Capture the cell that displays the provided text and extract its [x, y] central coordinate. 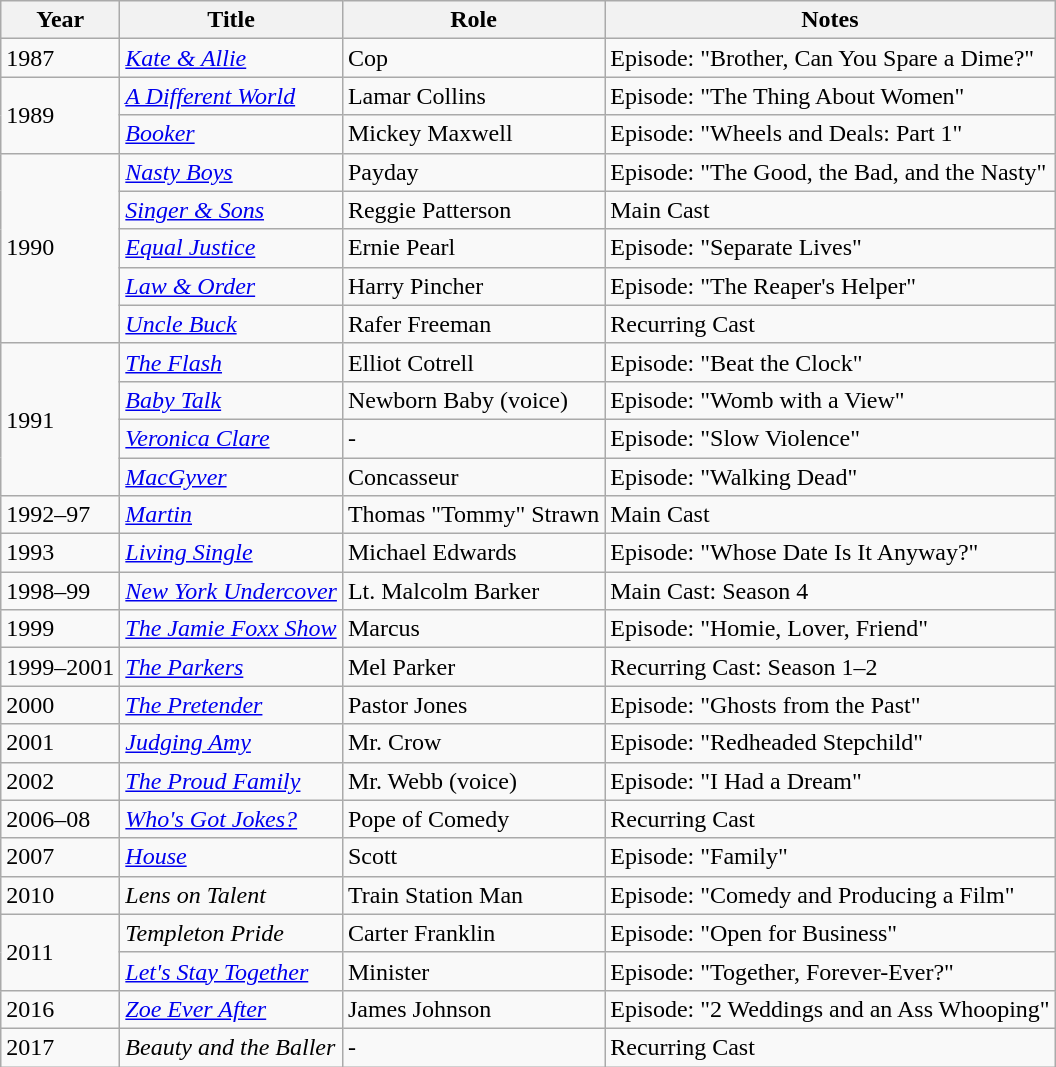
Episode: "Slow Violence" [830, 438]
Rafer Freeman [473, 324]
MacGyver [232, 477]
Lens on Talent [232, 895]
Michael Edwards [473, 553]
A Different World [232, 96]
Episode: "The Reaper's Helper" [830, 286]
Newborn Baby (voice) [473, 400]
Episode: "2 Weddings and an Ass Whooping" [830, 1009]
Law & Order [232, 286]
Mickey Maxwell [473, 134]
Mr. Crow [473, 743]
2017 [60, 1047]
1990 [60, 248]
Role [473, 20]
Episode: "I Had a Dream" [830, 781]
Title [232, 20]
Kate & Allie [232, 58]
Episode: "The Thing About Women" [830, 96]
Episode: "Walking Dead" [830, 477]
Episode: "Wheels and Deals: Part 1" [830, 134]
Episode: "Open for Business" [830, 933]
Concasseur [473, 477]
Episode: "The Good, the Bad, and the Nasty" [830, 172]
Mr. Webb (voice) [473, 781]
Scott [473, 857]
Train Station Man [473, 895]
2016 [60, 1009]
Episode: "Family" [830, 857]
The Jamie Foxx Show [232, 629]
Who's Got Jokes? [232, 819]
2000 [60, 705]
1991 [60, 419]
Payday [473, 172]
Pastor Jones [473, 705]
House [232, 857]
The Flash [232, 362]
Veronica Clare [232, 438]
Equal Justice [232, 248]
Living Single [232, 553]
1987 [60, 58]
James Johnson [473, 1009]
Beauty and the Baller [232, 1047]
Main Cast: Season 4 [830, 591]
2001 [60, 743]
Episode: "Beat the Clock" [830, 362]
Thomas "Tommy" Strawn [473, 515]
Pope of Comedy [473, 819]
Reggie Patterson [473, 210]
Nasty Boys [232, 172]
Carter Franklin [473, 933]
The Parkers [232, 667]
Episode: "Redheaded Stepchild" [830, 743]
Minister [473, 971]
Singer & Sons [232, 210]
Lamar Collins [473, 96]
1999 [60, 629]
Zoe Ever After [232, 1009]
2007 [60, 857]
Elliot Cotrell [473, 362]
Episode: "Brother, Can You Spare a Dime?" [830, 58]
Let's Stay Together [232, 971]
Martin [232, 515]
Uncle Buck [232, 324]
1993 [60, 553]
Episode: "Womb with a View" [830, 400]
1998–99 [60, 591]
New York Undercover [232, 591]
Episode: "Separate Lives" [830, 248]
Notes [830, 20]
Marcus [473, 629]
1989 [60, 115]
The Pretender [232, 705]
2002 [60, 781]
Episode: "Whose Date Is It Anyway?" [830, 553]
Judging Amy [232, 743]
Episode: "Ghosts from the Past" [830, 705]
Booker [232, 134]
Harry Pincher [473, 286]
Episode: "Together, Forever-Ever?" [830, 971]
2011 [60, 952]
Baby Talk [232, 400]
Templeton Pride [232, 933]
1992–97 [60, 515]
The Proud Family [232, 781]
Lt. Malcolm Barker [473, 591]
Ernie Pearl [473, 248]
Episode: "Homie, Lover, Friend" [830, 629]
Episode: "Comedy and Producing a Film" [830, 895]
Recurring Cast: Season 1–2 [830, 667]
2010 [60, 895]
2006–08 [60, 819]
Cop [473, 58]
Mel Parker [473, 667]
1999–2001 [60, 667]
Year [60, 20]
